Output the [X, Y] coordinate of the center of the cell containing the given text.  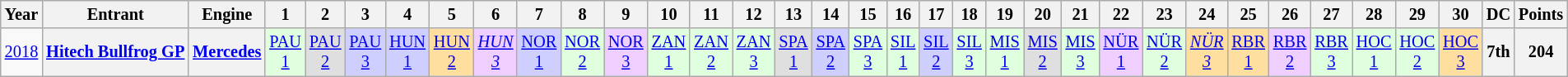
21 [1081, 14]
NÜR2 [1164, 52]
DC [1498, 14]
RBR3 [1331, 52]
HOC2 [1417, 52]
Hitech Bullfrog GP [115, 52]
HUN3 [496, 52]
25 [1248, 14]
Points [1541, 14]
5 [452, 14]
HOC3 [1460, 52]
9 [626, 14]
MIS1 [1005, 52]
1 [285, 14]
10 [669, 14]
204 [1541, 52]
23 [1164, 14]
2018 [21, 52]
11 [711, 14]
4 [407, 14]
29 [1417, 14]
7 [538, 14]
SPA3 [868, 52]
27 [1331, 14]
16 [903, 14]
ZAN1 [669, 52]
SIL2 [936, 52]
ZAN2 [711, 52]
HUN1 [407, 52]
15 [868, 14]
SIL3 [969, 52]
6 [496, 14]
HUN2 [452, 52]
18 [969, 14]
26 [1290, 14]
SIL1 [903, 52]
NOR3 [626, 52]
3 [365, 14]
13 [793, 14]
8 [583, 14]
SPA1 [793, 52]
2 [326, 14]
Year [21, 14]
PAU3 [365, 52]
PAU1 [285, 52]
22 [1121, 14]
28 [1375, 14]
19 [1005, 14]
ZAN3 [754, 52]
12 [754, 14]
PAU2 [326, 52]
14 [831, 14]
NÜR1 [1121, 52]
MIS3 [1081, 52]
NÜR3 [1207, 52]
Entrant [115, 14]
Engine [227, 14]
7th [1498, 52]
Mercedes [227, 52]
RBR2 [1290, 52]
MIS2 [1043, 52]
30 [1460, 14]
24 [1207, 14]
17 [936, 14]
HOC1 [1375, 52]
NOR2 [583, 52]
SPA2 [831, 52]
RBR1 [1248, 52]
20 [1043, 14]
NOR1 [538, 52]
